Scan for the cell matching the given text and deliver its [X, Y] coordinate at center. 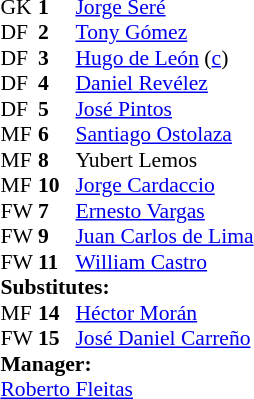
Juan Carlos de Lima [164, 237]
10 [57, 185]
11 [57, 262]
2 [57, 33]
6 [57, 135]
Substitutes: [126, 287]
Ernesto Vargas [164, 211]
Manager: [126, 364]
9 [57, 237]
15 [57, 339]
Héctor Morán [164, 313]
8 [57, 160]
José Daniel Carreño [164, 339]
7 [57, 211]
Yubert Lemos [164, 160]
William Castro [164, 262]
Jorge Cardaccio [164, 185]
José Pintos [164, 109]
Tony Gómez [164, 33]
Santiago Ostolaza [164, 135]
Hugo de León (c) [164, 58]
Daniel Revélez [164, 83]
14 [57, 313]
5 [57, 109]
3 [57, 58]
4 [57, 83]
